Find where the given text appears and provide that cell's center as [x, y] coordinate. 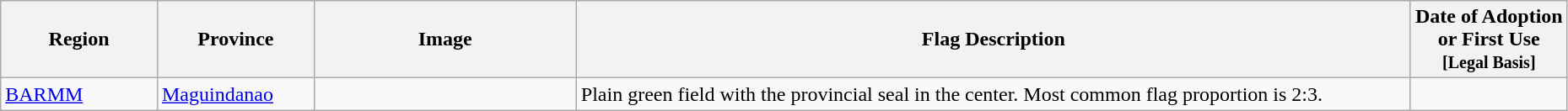
BARMM [79, 94]
Date of Adoptionor First Use[Legal Basis] [1489, 40]
Image [445, 40]
Plain green field with the provincial seal in the center. Most common flag proportion is 2:3. [994, 94]
Flag Description [994, 40]
Province [235, 40]
Region [79, 40]
Maguindanao [235, 94]
